Return (x, y) of the center of cell containing provided text 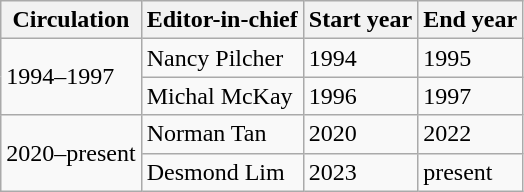
Start year (360, 20)
1995 (470, 58)
Desmond Lim (222, 172)
Editor-in-chief (222, 20)
1994 (360, 58)
Norman Tan (222, 134)
2022 (470, 134)
2023 (360, 172)
1994–1997 (71, 77)
2020 (360, 134)
1997 (470, 96)
End year (470, 20)
2020–present (71, 153)
present (470, 172)
Circulation (71, 20)
Nancy Pilcher (222, 58)
Michal McKay (222, 96)
1996 (360, 96)
